Return [x, y] of the center of cell containing provided text 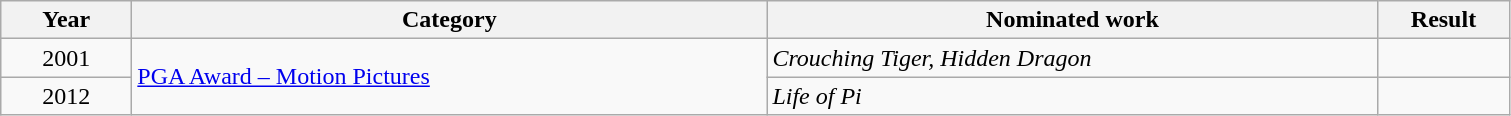
2012 [66, 96]
Category [450, 20]
PGA Award – Motion Pictures [450, 77]
Result [1444, 20]
Year [66, 20]
Life of Pi [1072, 96]
Nominated work [1072, 20]
2001 [66, 58]
Crouching Tiger, Hidden Dragon [1072, 58]
